Output the (x, y) coordinate of the center of the cell containing the given text.  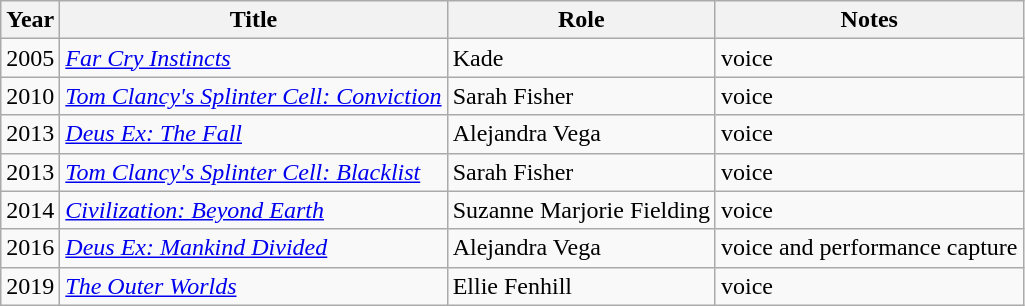
voice and performance capture (869, 248)
The Outer Worlds (254, 286)
Far Cry Instincts (254, 58)
Ellie Fenhill (581, 286)
Tom Clancy's Splinter Cell: Conviction (254, 96)
Role (581, 20)
2014 (30, 210)
2019 (30, 286)
2010 (30, 96)
Deus Ex: The Fall (254, 134)
Tom Clancy's Splinter Cell: Blacklist (254, 172)
Year (30, 20)
Title (254, 20)
Suzanne Marjorie Fielding (581, 210)
Deus Ex: Mankind Divided (254, 248)
Notes (869, 20)
2005 (30, 58)
2016 (30, 248)
Kade (581, 58)
Civilization: Beyond Earth (254, 210)
